Search for the cell housing the specified text and yield its [x, y] center coordinate. 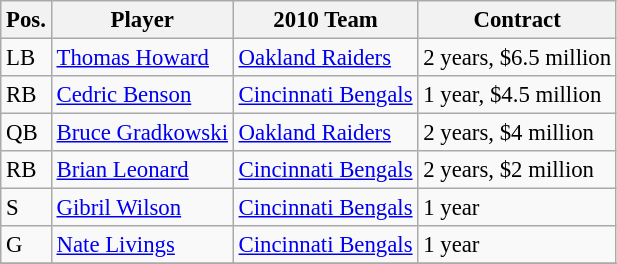
S [26, 208]
Player [142, 20]
2 years, $4 million [518, 133]
Contract [518, 20]
Thomas Howard [142, 58]
G [26, 245]
QB [26, 133]
Brian Leonard [142, 170]
Bruce Gradkowski [142, 133]
Cedric Benson [142, 95]
2 years, $6.5 million [518, 58]
Nate Livings [142, 245]
Pos. [26, 20]
LB [26, 58]
Gibril Wilson [142, 208]
2 years, $2 million [518, 170]
2010 Team [326, 20]
1 year, $4.5 million [518, 95]
